Provide the (X, Y) coordinate of the cell's center where the given text is located.  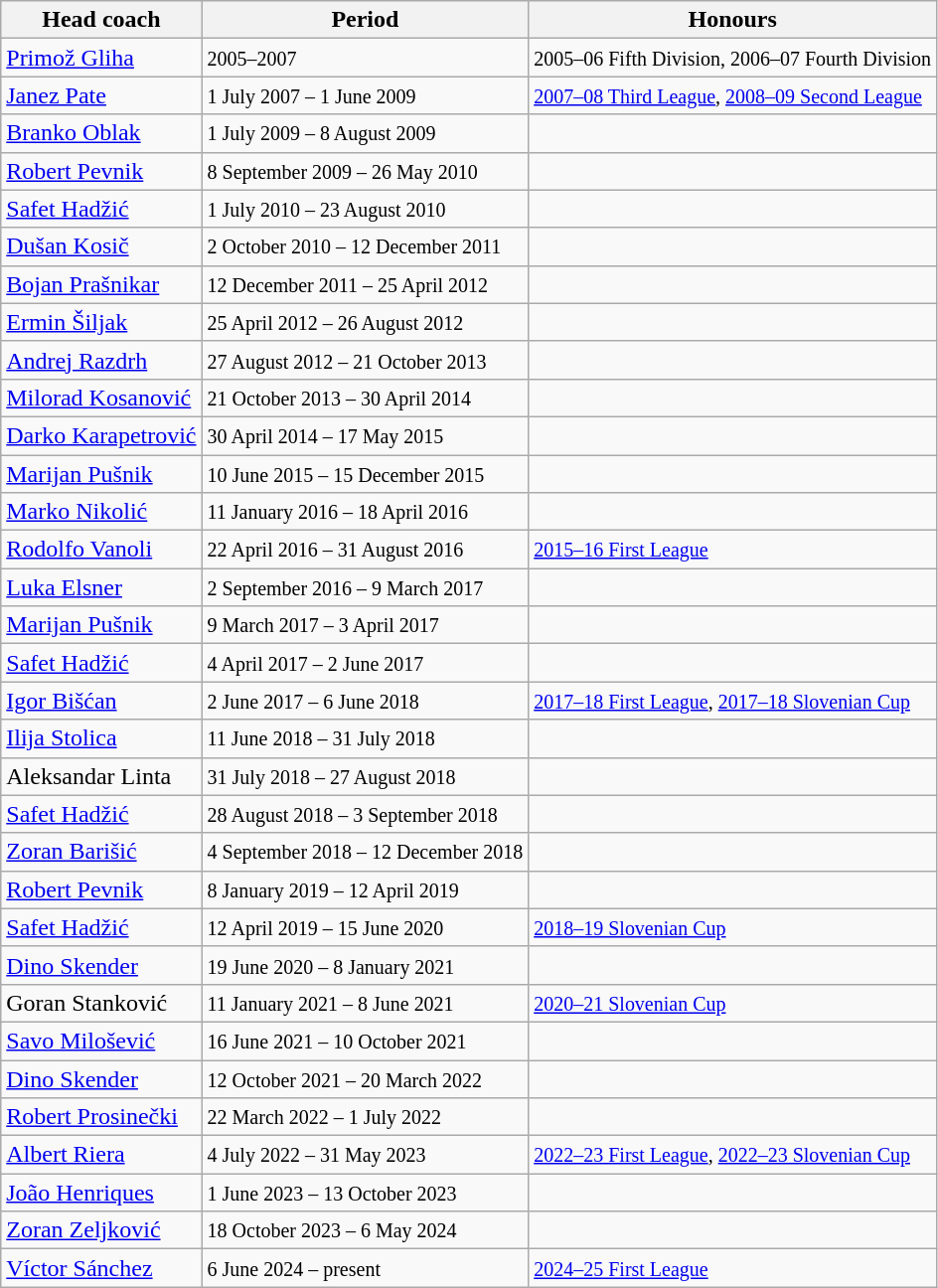
Albert Riera (101, 1155)
Marko Nikolić (101, 512)
12 December 2011 – 25 April 2012 (366, 284)
11 January 2021 – 8 June 2021 (366, 1003)
Primož Gliha (101, 58)
30 April 2014 – 17 May 2015 (366, 435)
18 October 2023 – 6 May 2024 (366, 1230)
Andrej Razdrh (101, 360)
8 September 2009 – 26 May 2010 (366, 171)
12 April 2019 – 15 June 2020 (366, 927)
11 January 2016 – 18 April 2016 (366, 512)
1 July 2007 – 1 June 2009 (366, 95)
Robert Prosinečki (101, 1117)
Rodolfo Vanoli (101, 550)
12 October 2021 – 20 March 2022 (366, 1078)
6 June 2024 – present (366, 1268)
2017–18 First League, 2017–18 Slovenian Cup (733, 701)
Ilija Stolica (101, 738)
2 June 2017 – 6 June 2018 (366, 701)
9 March 2017 – 3 April 2017 (366, 625)
2007–08 Third League, 2008–09 Second League (733, 95)
28 August 2018 – 3 September 2018 (366, 814)
Bojan Prašnikar (101, 284)
Igor Bišćan (101, 701)
Zoran Zeljković (101, 1230)
4 September 2018 – 12 December 2018 (366, 852)
Head coach (101, 20)
8 January 2019 – 12 April 2019 (366, 889)
16 June 2021 – 10 October 2021 (366, 1041)
Aleksandar Linta (101, 776)
27 August 2012 – 21 October 2013 (366, 360)
Milorad Kosanović (101, 398)
19 June 2020 – 8 January 2021 (366, 965)
4 April 2017 – 2 June 2017 (366, 663)
25 April 2012 – 26 August 2012 (366, 322)
2024–25 First League (733, 1268)
10 June 2015 – 15 December 2015 (366, 474)
João Henriques (101, 1193)
31 July 2018 – 27 August 2018 (366, 776)
Ermin Šiljak (101, 322)
1 July 2010 – 23 August 2010 (366, 209)
Darko Karapetrović (101, 435)
Zoran Barišić (101, 852)
2022–23 First League, 2022–23 Slovenian Cup (733, 1155)
1 June 2023 – 13 October 2023 (366, 1193)
2018–19 Slovenian Cup (733, 927)
2020–21 Slovenian Cup (733, 1003)
2005–06 Fifth Division, 2006–07 Fourth Division (733, 58)
Honours (733, 20)
Branko Oblak (101, 133)
Savo Milošević (101, 1041)
21 October 2013 – 30 April 2014 (366, 398)
Period (366, 20)
Janez Pate (101, 95)
2005–2007 (366, 58)
2 September 2016 – 9 March 2017 (366, 587)
Dušan Kosič (101, 246)
1 July 2009 – 8 August 2009 (366, 133)
11 June 2018 – 31 July 2018 (366, 738)
22 April 2016 – 31 August 2016 (366, 550)
2 October 2010 – 12 December 2011 (366, 246)
2015–16 First League (733, 550)
Luka Elsner (101, 587)
Víctor Sánchez (101, 1268)
Goran Stanković (101, 1003)
22 March 2022 – 1 July 2022 (366, 1117)
4 July 2022 – 31 May 2023 (366, 1155)
